Return the [x, y] coordinate for the center point of the cell that contains the specified text.  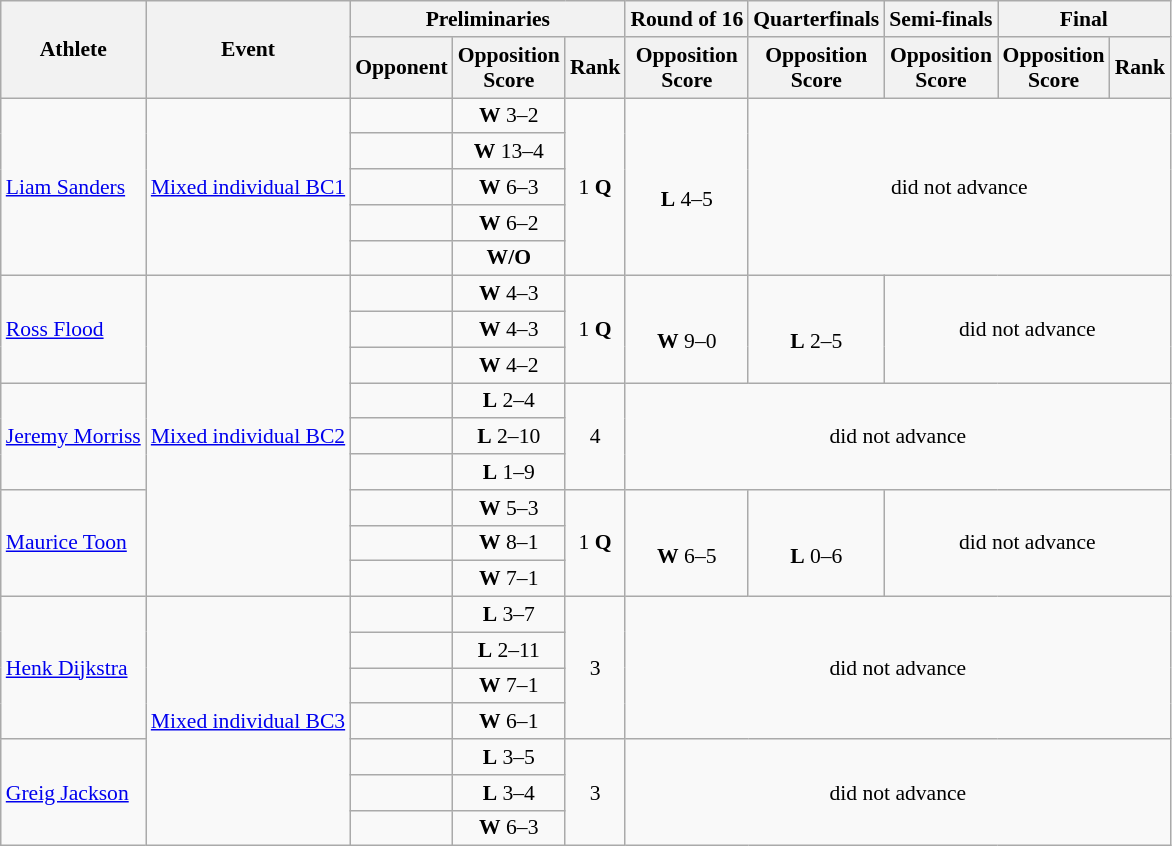
Semi-finals [940, 19]
W 9–0 [686, 330]
Event [248, 50]
Round of 16 [686, 19]
L 3–4 [509, 793]
Preliminaries [488, 19]
L 3–7 [509, 615]
Jeremy Morriss [74, 436]
Athlete [74, 50]
W 5–3 [509, 508]
W 8–1 [509, 543]
Mixed individual BC3 [248, 722]
Ross Flood [74, 330]
Henk Dijkstra [74, 668]
W 6–5 [686, 544]
Mixed individual BC2 [248, 436]
W/O [509, 258]
L 1–9 [509, 472]
W 13–4 [509, 152]
W 6–2 [509, 223]
L 2–5 [816, 330]
Final [1084, 19]
W 3–2 [509, 116]
L 2–11 [509, 650]
L 2–4 [509, 401]
Mixed individual BC1 [248, 187]
L 3–5 [509, 757]
Opponent [402, 68]
L 4–5 [686, 187]
Maurice Toon [74, 544]
L 0–6 [816, 544]
Quarterfinals [816, 19]
Liam Sanders [74, 187]
W 4–2 [509, 365]
L 2–10 [509, 437]
4 [596, 436]
W 6–1 [509, 722]
Greig Jackson [74, 792]
